Identify which cell holds the provided text, then report its [x, y] central coordinate. 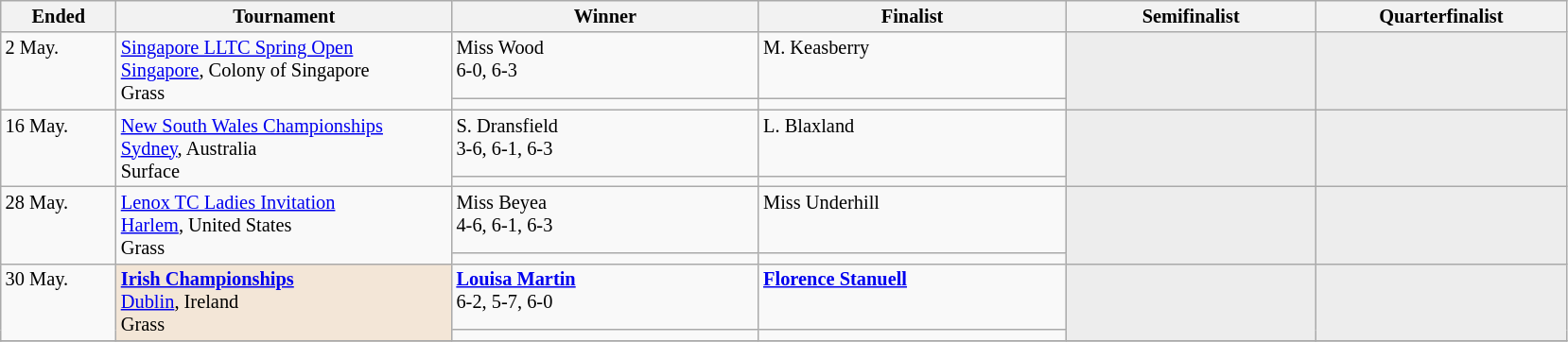
M. Keasberry [912, 65]
Miss Wood6-0, 6-3 [605, 65]
Irish ChampionshipsDublin, IrelandGrass [284, 302]
S. Dransfield3-6, 6-1, 6-3 [605, 143]
Tournament [284, 16]
Ended [59, 16]
2 May. [59, 71]
Louisa Martin6-2, 5-7, 6-0 [605, 297]
Semifinalist [1192, 16]
L. Blaxland [912, 143]
Lenox TC Ladies InvitationHarlem, United StatesGrass [284, 225]
Miss Beyea4-6, 6-1, 6-3 [605, 219]
Miss Underhill [912, 219]
Singapore LLTC Spring OpenSingapore, Colony of SingaporeGrass [284, 71]
28 May. [59, 225]
New South Wales ChampionshipsSydney, AustraliaSurface [284, 148]
30 May. [59, 302]
Winner [605, 16]
16 May. [59, 148]
Quarterfinalist [1441, 16]
Finalist [912, 16]
Florence Stanuell [912, 297]
